Locate the cell with the specified text and output its (X, Y) center coordinate. 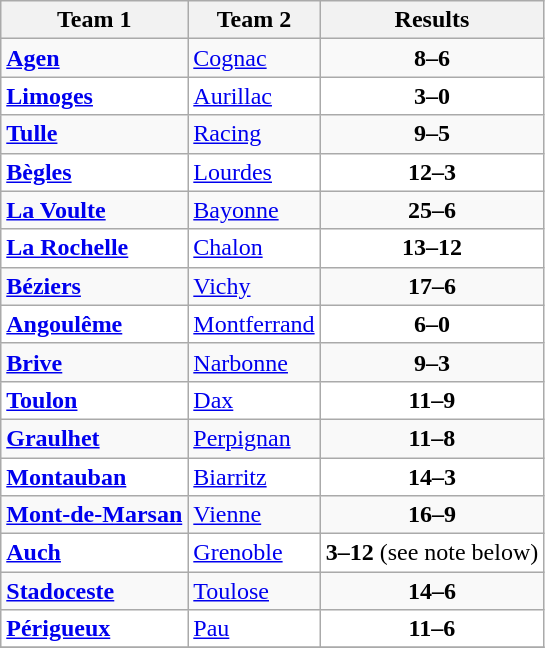
Bègles (94, 172)
11–8 (432, 438)
Périgueux (94, 629)
Brive (94, 362)
Mont-de-Marsan (94, 515)
Team 1 (94, 20)
Montauban (94, 477)
Stadoceste (94, 591)
3–0 (432, 96)
Agen (94, 58)
Vichy (254, 286)
Limoges (94, 96)
Auch (94, 553)
Lourdes (254, 172)
Tulle (94, 134)
Perpignan (254, 438)
Racing (254, 134)
Dax (254, 400)
11–6 (432, 629)
La Voulte (94, 210)
11–9 (432, 400)
12–3 (432, 172)
14–6 (432, 591)
6–0 (432, 324)
8–6 (432, 58)
Cognac (254, 58)
Vienne (254, 515)
Grenoble (254, 553)
La Rochelle (94, 248)
Chalon (254, 248)
Graulhet (94, 438)
13–12 (432, 248)
Aurillac (254, 96)
Biarritz (254, 477)
9–5 (432, 134)
Team 2 (254, 20)
Angoulême (94, 324)
Narbonne (254, 362)
16–9 (432, 515)
Bayonne (254, 210)
Béziers (94, 286)
14–3 (432, 477)
Pau (254, 629)
Toulose (254, 591)
Toulon (94, 400)
Results (432, 20)
Montferrand (254, 324)
25–6 (432, 210)
9–3 (432, 362)
17–6 (432, 286)
3–12 (see note below) (432, 553)
